Return [x, y] of the center of cell containing provided text 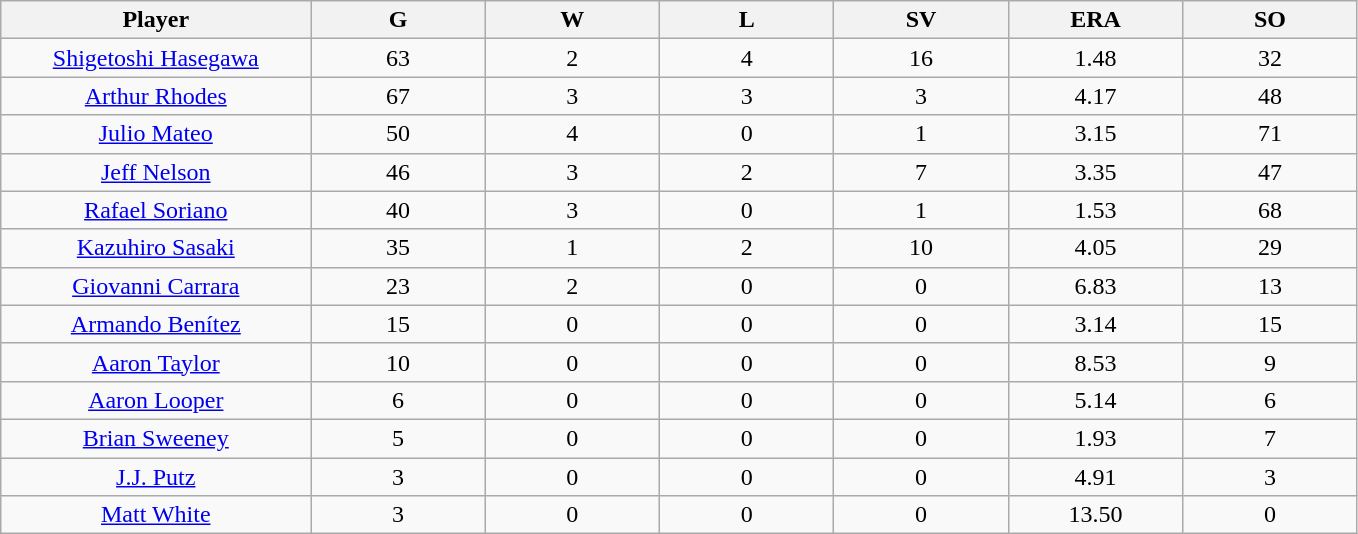
Julio Mateo [156, 134]
3.15 [1095, 134]
4.91 [1095, 477]
Giovanni Carrara [156, 286]
71 [1270, 134]
Jeff Nelson [156, 172]
4.17 [1095, 96]
Aaron Taylor [156, 362]
J.J. Putz [156, 477]
48 [1270, 96]
Brian Sweeney [156, 438]
Rafael Soriano [156, 210]
1.93 [1095, 438]
13.50 [1095, 515]
6.83 [1095, 286]
68 [1270, 210]
67 [398, 96]
Armando Benítez [156, 324]
47 [1270, 172]
SO [1270, 20]
SV [921, 20]
Shigetoshi Hasegawa [156, 58]
3.35 [1095, 172]
L [747, 20]
Arthur Rhodes [156, 96]
5.14 [1095, 400]
Player [156, 20]
W [572, 20]
Matt White [156, 515]
Aaron Looper [156, 400]
46 [398, 172]
1.53 [1095, 210]
1.48 [1095, 58]
40 [398, 210]
8.53 [1095, 362]
32 [1270, 58]
35 [398, 248]
63 [398, 58]
5 [398, 438]
G [398, 20]
ERA [1095, 20]
4.05 [1095, 248]
9 [1270, 362]
50 [398, 134]
Kazuhiro Sasaki [156, 248]
29 [1270, 248]
23 [398, 286]
13 [1270, 286]
3.14 [1095, 324]
16 [921, 58]
